Search for the cell housing the specified text and yield its (X, Y) center coordinate. 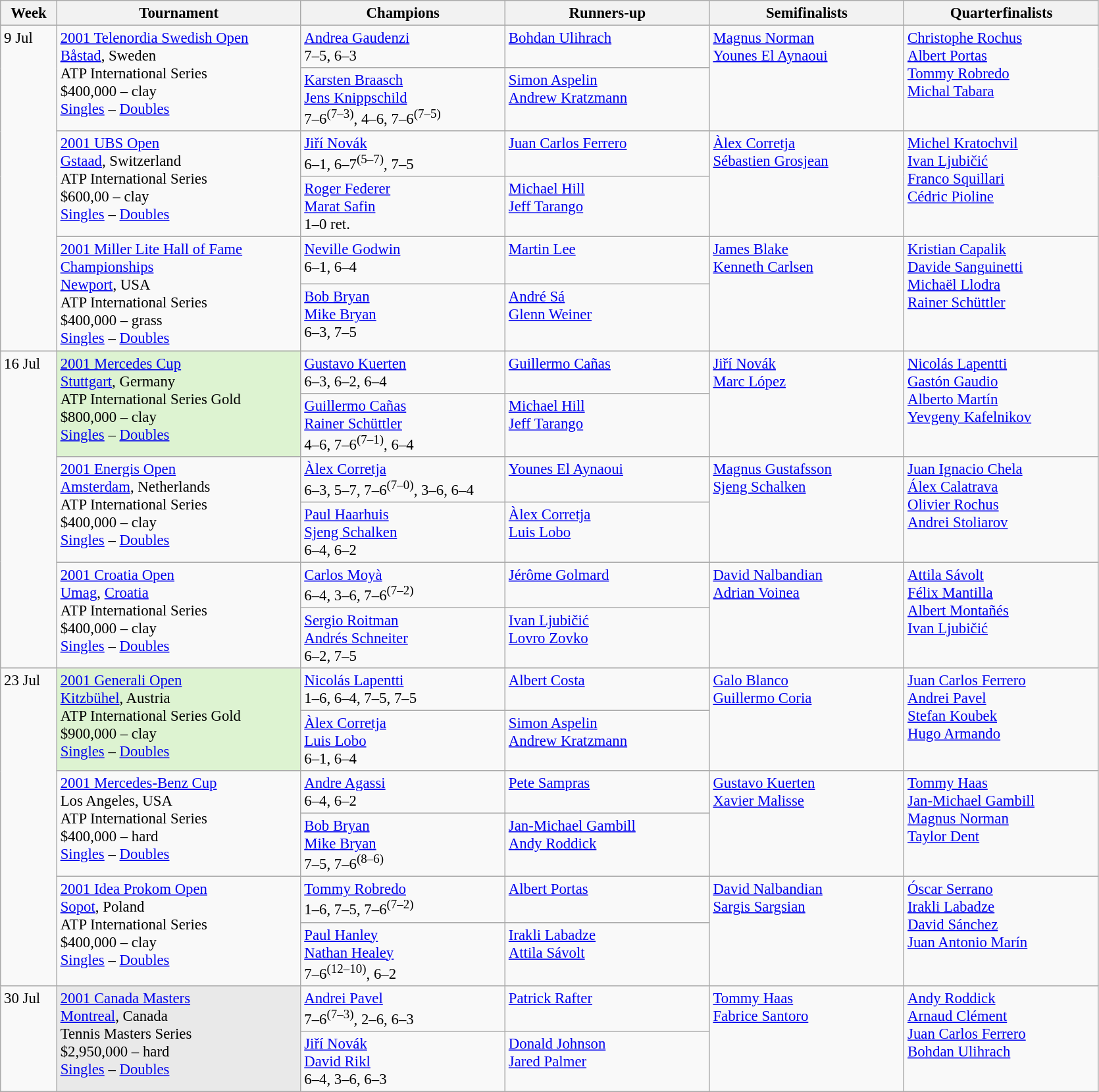
2001 Generali Open Kitzbühel, AustriaATP International Series Gold$900,000 – clay Singles – Doubles (179, 719)
Magnus Gustafsson Sjeng Schalken (807, 509)
Andy Roddick Arnaud Clément Juan Carlos Ferrero Bohdan Ulihrach (1002, 1039)
Àlex Corretja 6–3, 5–7, 7–6(7–0), 3–6, 6–4 (403, 479)
Nicolás Lapentti Gastón Gaudio Alberto Martín Yevgeny Kafelnikov (1002, 404)
2001 Idea Prokom Open Sopot, PolandATP International Series$400,000 – clay Singles – Doubles (179, 931)
Tommy Haas Fabrice Santoro (807, 1039)
Semifinalists (807, 13)
Carlos Moyà 6–4, 3–6, 7–6(7–2) (403, 585)
Albert Costa (608, 690)
Irakli Labadze Attila Sávolt (608, 954)
Àlex Corretja Luis Lobo 6–1, 6–4 (403, 741)
Galo Blanco Guillermo Coria (807, 719)
Roger Federer Marat Safin 1–0 ret. (403, 207)
Àlex Corretja Sébastien Grosjean (807, 184)
Quarterfinalists (1002, 13)
Week (29, 13)
Christophe Rochus Albert Portas Tommy Robredo Michal Tabara (1002, 79)
2001 UBS Open Gstaad, SwitzerlandATP International Series$600,00 – clay Singles – Doubles (179, 184)
Champions (403, 13)
André Sá Glenn Weiner (608, 317)
Bob Bryan Mike Bryan 6–3, 7–5 (403, 317)
Neville Godwin 6–1, 6–4 (403, 261)
Paul Hanley Nathan Healey 7–6(12–10), 6–2 (403, 954)
Gustavo Kuerten Xavier Malisse (807, 824)
Tournament (179, 13)
Andrea Gaudenzi 7–5, 6–3 (403, 47)
2001 Telenordia Swedish Open Båstad, SwedenATP International Series$400,000 – clay Singles – Doubles (179, 79)
Juan Ignacio Chela Álex Calatrava Olivier Rochus Andrei Stoliarov (1002, 509)
Guillermo Cañas (608, 373)
Bohdan Ulihrach (608, 47)
Óscar Serrano Irakli Labadze David Sánchez Juan Antonio Marín (1002, 931)
Runners-up (608, 13)
Guillermo Cañas Rainer Schüttler 4–6, 7–6(7–1), 6–4 (403, 425)
2001 Miller Lite Hall of Fame Championships Newport, USAATP International Series$400,000 – grass Singles – Doubles (179, 294)
Paul Haarhuis Sjeng Schalken 6–4, 6–2 (403, 533)
2001 Mercedes-Benz Cup Los Angeles, USAATP International Series$400,000 – hard Singles – Doubles (179, 824)
Patrick Rafter (608, 1008)
Tommy Robredo 1–6, 7–5, 7–6(7–2) (403, 899)
Gustavo Kuerten 6–3, 6–2, 6–4 (403, 373)
Karsten Braasch Jens Knippschild 7–6(7–3), 4–6, 7–6(7–5) (403, 99)
30 Jul (29, 1039)
Nicolás Lapentti 1–6, 6–4, 7–5, 7–5 (403, 690)
Jiří Novák 6–1, 6–7(5–7), 7–5 (403, 154)
Albert Portas (608, 899)
Andre Agassi 6–4, 6–2 (403, 793)
2001 Energis Open Amsterdam, NetherlandsATP International Series$400,000 – clay Singles – Doubles (179, 509)
Attila Sávolt Félix Mantilla Albert Montañés Ivan Ljubičić (1002, 615)
Andrei Pavel 7–6(7–3), 2–6, 6–3 (403, 1008)
Pete Sampras (608, 793)
2001 Canada Masters Montreal, CanadaTennis Masters Series$2,950,000 – hard Singles – Doubles (179, 1039)
2001 Croatia Open Umag, CroatiaATP International Series$400,000 – clay Singles – Doubles (179, 615)
Àlex Corretja Luis Lobo (608, 533)
Jérôme Golmard (608, 585)
Jiří Novák David Rikl 6–4, 3–6, 6–3 (403, 1062)
Juan Carlos Ferrero (608, 154)
Jiří Novák Marc López (807, 404)
David Nalbandian Sargis Sargsian (807, 931)
Kristian Capalik Davide Sanguinetti Michaël Llodra Rainer Schüttler (1002, 294)
Tommy Haas Jan-Michael Gambill Magnus Norman Taylor Dent (1002, 824)
Ivan Ljubičić Lovro Zovko (608, 638)
David Nalbandian Adrian Voinea (807, 615)
9 Jul (29, 188)
James Blake Kenneth Carlsen (807, 294)
23 Jul (29, 827)
Bob Bryan Mike Bryan 7–5, 7–6(8–6) (403, 845)
Michel Kratochvil Ivan Ljubičić Franco Squillari Cédric Pioline (1002, 184)
Magnus Norman Younes El Aynaoui (807, 79)
Donald Johnson Jared Palmer (608, 1062)
Sergio Roitman Andrés Schneiter 6–2, 7–5 (403, 638)
Martin Lee (608, 261)
Juan Carlos Ferrero Andrei Pavel Stefan Koubek Hugo Armando (1002, 719)
Jan-Michael Gambill Andy Roddick (608, 845)
Younes El Aynaoui (608, 479)
2001 Mercedes Cup Stuttgart, GermanyATP International Series Gold$800,000 – clay Singles – Doubles (179, 404)
16 Jul (29, 509)
